Identify which cell holds the provided text, then report its [X, Y] central coordinate. 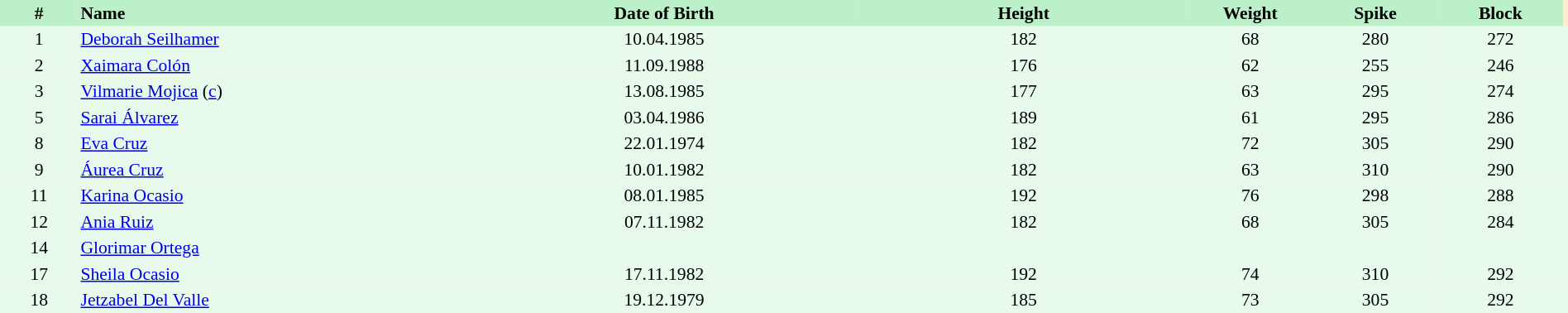
Ania Ruiz [273, 222]
22.01.1974 [664, 144]
Vilmarie Mojica (c) [273, 91]
Spike [1374, 13]
13.08.1985 [664, 91]
Name [273, 13]
286 [1500, 118]
17.11.1982 [664, 274]
10.04.1985 [664, 40]
17 [39, 274]
Karina Ocasio [273, 195]
62 [1250, 65]
73 [1250, 300]
11 [39, 195]
298 [1374, 195]
08.01.1985 [664, 195]
246 [1500, 65]
61 [1250, 118]
74 [1250, 274]
Height [1024, 13]
8 [39, 144]
76 [1250, 195]
272 [1500, 40]
Sheila Ocasio [273, 274]
Date of Birth [664, 13]
5 [39, 118]
12 [39, 222]
11.09.1988 [664, 65]
Xaimara Colón [273, 65]
Sarai Álvarez [273, 118]
72 [1250, 144]
Weight [1250, 13]
9 [39, 170]
255 [1374, 65]
19.12.1979 [664, 300]
176 [1024, 65]
2 [39, 65]
Áurea Cruz [273, 170]
03.04.1986 [664, 118]
10.01.1982 [664, 170]
Block [1500, 13]
1 [39, 40]
185 [1024, 300]
14 [39, 248]
274 [1500, 91]
Deborah Seilhamer [273, 40]
Jetzabel Del Valle [273, 300]
07.11.1982 [664, 222]
288 [1500, 195]
Eva Cruz [273, 144]
189 [1024, 118]
284 [1500, 222]
3 [39, 91]
# [39, 13]
280 [1374, 40]
177 [1024, 91]
Glorimar Ortega [273, 248]
18 [39, 300]
